For the text-containing cell, return its midpoint in (X, Y) coordinate format. 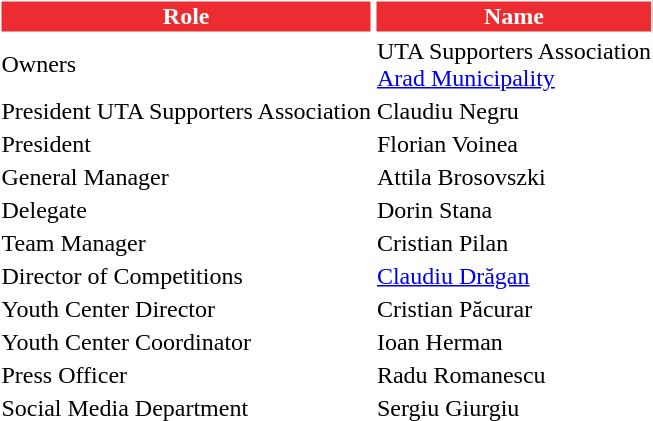
Team Manager (186, 243)
Radu Romanescu (514, 375)
Role (186, 16)
Dorin Stana (514, 210)
Director of Competitions (186, 276)
Youth Center Coordinator (186, 342)
Cristian Păcurar (514, 309)
President UTA Supporters Association (186, 111)
Name (514, 16)
Delegate (186, 210)
UTA Supporters Association Arad Municipality (514, 64)
Ioan Herman (514, 342)
Cristian Pilan (514, 243)
Press Officer (186, 375)
Owners (186, 64)
Florian Voinea (514, 144)
Youth Center Director (186, 309)
Claudiu Drăgan (514, 276)
General Manager (186, 177)
Claudiu Negru (514, 111)
Attila Brosovszki (514, 177)
President (186, 144)
